From the cell containing the given text, extract its center point as [X, Y] coordinate. 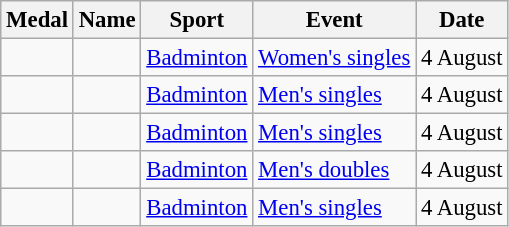
Sport [197, 20]
Event [334, 20]
Medal [38, 20]
Name [107, 20]
Date [462, 20]
Men's doubles [334, 170]
Women's singles [334, 58]
